From the cell containing the given text, extract its center point as (X, Y) coordinate. 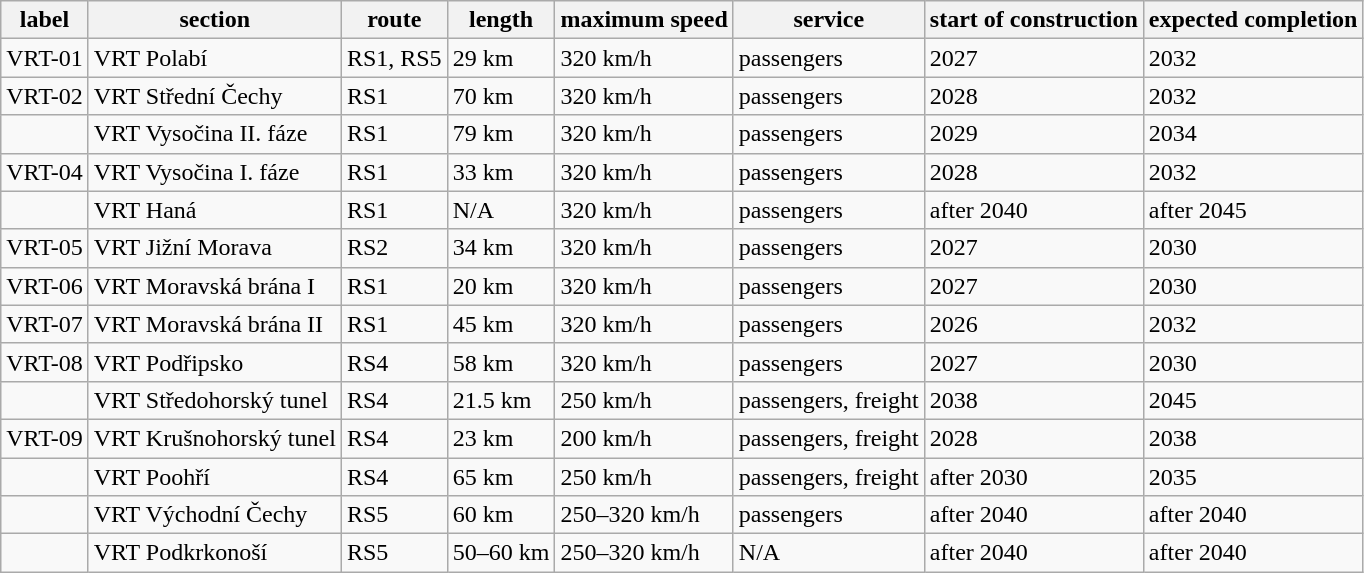
60 km (501, 515)
58 km (501, 362)
VRT-01 (44, 58)
50–60 km (501, 553)
service (828, 20)
VRT-06 (44, 286)
2034 (1253, 134)
VRT-08 (44, 362)
section (214, 20)
VRT Východní Čechy (214, 515)
VRT Střední Čechy (214, 96)
after 2030 (1034, 477)
route (394, 20)
23 km (501, 438)
VRT Podřipsko (214, 362)
65 km (501, 477)
VRT Moravská brána I (214, 286)
RS1, RS5 (394, 58)
length (501, 20)
200 km/h (644, 438)
33 km (501, 172)
VRT Jižní Morava (214, 248)
70 km (501, 96)
maximum speed (644, 20)
34 km (501, 248)
VRT Polabí (214, 58)
21.5 km (501, 400)
RS2 (394, 248)
2026 (1034, 324)
label (44, 20)
VRT Moravská brána II (214, 324)
VRT-09 (44, 438)
79 km (501, 134)
VRT-07 (44, 324)
2029 (1034, 134)
VRT Haná (214, 210)
expected completion (1253, 20)
VRT Středohorský tunel (214, 400)
VRT-02 (44, 96)
2035 (1253, 477)
start of construction (1034, 20)
VRT Podkrkonoší (214, 553)
45 km (501, 324)
VRT Vysočina II. fáze (214, 134)
after 2045 (1253, 210)
VRT Poohří (214, 477)
2045 (1253, 400)
VRT-04 (44, 172)
VRT-05 (44, 248)
29 km (501, 58)
20 km (501, 286)
VRT Krušnohorský tunel (214, 438)
VRT Vysočina I. fáze (214, 172)
